Scan for the cell matching the given text and deliver its [X, Y] coordinate at center. 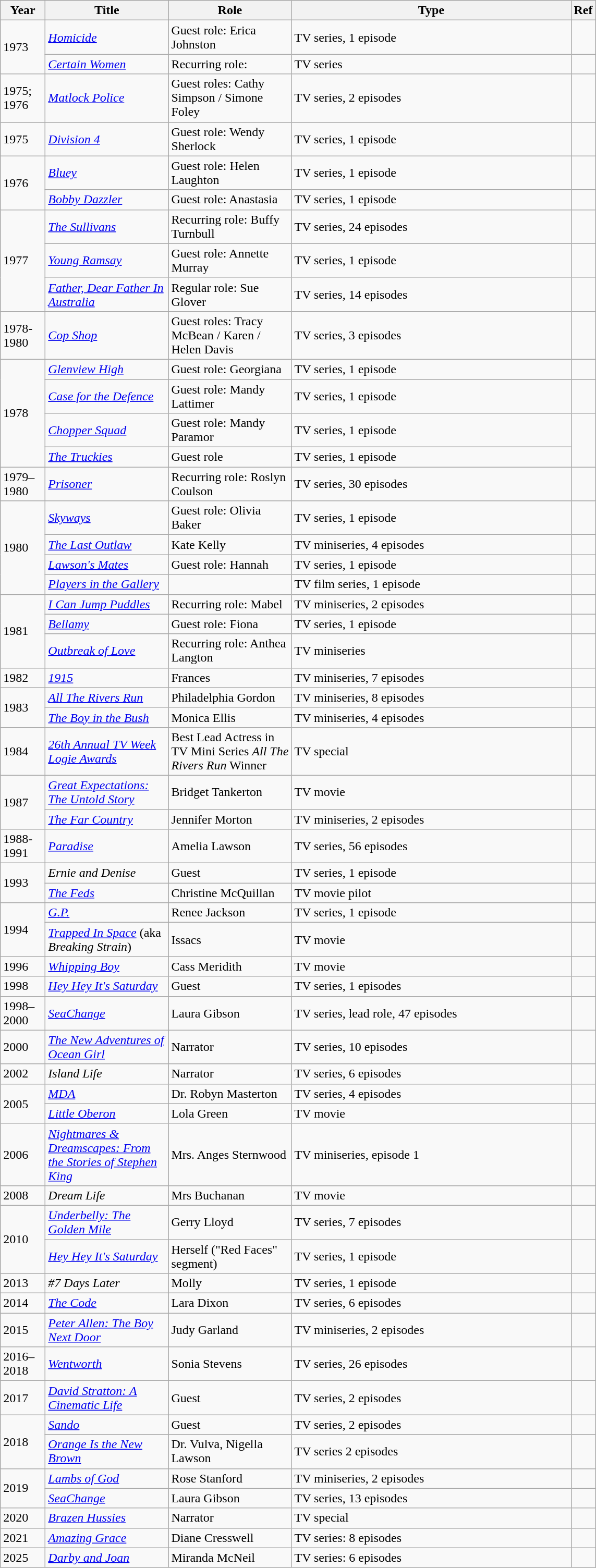
Great Expectations: The Untold Story [107, 792]
Guest role: Mandy Lattimer [230, 396]
Year [23, 10]
Cass Meridith [230, 966]
1975; 1976 [23, 98]
Little Oberon [107, 1113]
The Boy in the Bush [107, 717]
Lola Green [230, 1113]
Judy Garland [230, 1330]
Issacs [230, 939]
2000 [23, 1047]
#7 Days Later [107, 1283]
TV series, 7 episodes [431, 1222]
1988-1991 [23, 847]
TV series, 14 episodes [431, 294]
2025 [23, 1558]
2015 [23, 1330]
1976 [23, 182]
MDA [107, 1094]
Guest role: Annette Murray [230, 261]
Dr. Vulva, Nigella Lawson [230, 1451]
The Code [107, 1303]
Guest role: Hannah [230, 565]
I Can Jump Puddles [107, 604]
1987 [23, 802]
1982 [23, 678]
Guest role: Fiona [230, 624]
Guest role [230, 457]
Ernie and Denise [107, 873]
2020 [23, 1518]
Guest role: Wendy Sherlock [230, 139]
Gerry Lloyd [230, 1222]
Prisoner [107, 484]
2014 [23, 1303]
2016–2018 [23, 1364]
2006 [23, 1154]
TV series, 10 episodes [431, 1047]
Whipping Boy [107, 966]
Amelia Lawson [230, 847]
1998 [23, 986]
1983 [23, 707]
Mrs Buchanan [230, 1195]
Orange Is the New Brown [107, 1451]
TV series, 30 episodes [431, 484]
1973 [23, 47]
TV movie pilot [431, 893]
Philadelphia Gordon [230, 697]
TV series, lead role, 47 episodes [431, 1013]
The Last Outlaw [107, 545]
Frances [230, 678]
Renee Jackson [230, 913]
The Feds [107, 893]
Chopper Squad [107, 431]
TV miniseries, 8 episodes [431, 697]
Kate Kelly [230, 545]
Guest role: Anastasia [230, 200]
Darby and Joan [107, 1558]
TV film series, 1 episode [431, 584]
2017 [23, 1398]
Diane Cresswell [230, 1538]
Monica Ellis [230, 717]
Guest role: Erica Johnston [230, 38]
Guest role: Georgiana [230, 369]
TV series, 4 episodes [431, 1094]
All The Rivers Run [107, 697]
1980 [23, 547]
Paradise [107, 847]
Guest role: Olivia Baker [230, 518]
Christine McQuillan [230, 893]
Herself ("Red Faces" segment) [230, 1256]
2019 [23, 1488]
Regular role: Sue Glover [230, 294]
Skyways [107, 518]
TV series, 3 episodes [431, 335]
Sando [107, 1425]
Jennifer Morton [230, 819]
Bobby Dazzler [107, 200]
Bridget Tankerton [230, 792]
Amazing Grace [107, 1538]
2005 [23, 1104]
Lambs of God [107, 1478]
1984 [23, 751]
G.P. [107, 913]
TV miniseries, 7 episodes [431, 678]
Recurring role: Roslyn Coulson [230, 484]
1915 [107, 678]
2013 [23, 1283]
2021 [23, 1538]
TV series, 13 episodes [431, 1498]
Recurring role: Mabel [230, 604]
Island Life [107, 1074]
Mrs. Anges Sternwood [230, 1154]
Lara Dixon [230, 1303]
Bluey [107, 173]
Homicide [107, 38]
2008 [23, 1195]
Case for the Defence [107, 396]
Guest roles: Cathy Simpson / Simone Foley [230, 98]
Best Lead Actress in TV Mini Series All The Rivers Run Winner [230, 751]
The Sullivans [107, 226]
The New Adventures of Ocean Girl [107, 1047]
Lawson's Mates [107, 565]
TV series 2 episodes [431, 1451]
1979–1980 [23, 484]
Nightmares & Dreamscapes: From the Stories of Stephen King [107, 1154]
TV miniseries [431, 651]
TV series: 6 episodes [431, 1558]
1975 [23, 139]
Guest role: Helen Laughton [230, 173]
Dr. Robyn Masterton [230, 1094]
Bellamy [107, 624]
2002 [23, 1074]
Rose Stanford [230, 1478]
David Stratton: A Cinematic Life [107, 1398]
Cop Shop [107, 335]
Guest role: Mandy Paramor [230, 431]
Matlock Police [107, 98]
Glenview High [107, 369]
1978 [23, 413]
Recurring role: Anthea Langton [230, 651]
1994 [23, 930]
Recurring role: [230, 64]
Type [431, 10]
Trapped In Space (aka Breaking Strain) [107, 939]
Peter Allen: The Boy Next Door [107, 1330]
Sonia Stevens [230, 1364]
Ref [583, 10]
TV miniseries, episode 1 [431, 1154]
2018 [23, 1442]
Players in the Gallery [107, 584]
1996 [23, 966]
TV series: 8 episodes [431, 1538]
1998–2000 [23, 1013]
Division 4 [107, 139]
Brazen Hussies [107, 1518]
Outbreak of Love [107, 651]
1993 [23, 883]
The Far Country [107, 819]
26th Annual TV Week Logie Awards [107, 751]
Father, Dear Father In Australia [107, 294]
Dream Life [107, 1195]
TV series, 24 episodes [431, 226]
1977 [23, 261]
1978-1980 [23, 335]
TV series [431, 64]
Young Ramsay [107, 261]
1981 [23, 631]
Role [230, 10]
Miranda McNeil [230, 1558]
TV series, 26 episodes [431, 1364]
TV series, 56 episodes [431, 847]
The Truckies [107, 457]
Recurring role: Buffy Turnbull [230, 226]
Wentworth [107, 1364]
Title [107, 10]
2010 [23, 1239]
Certain Women [107, 64]
Molly [230, 1283]
Underbelly: The Golden Mile [107, 1222]
Guest roles: Tracy McBean / Karen / Helen Davis [230, 335]
TV series, 1 episodes [431, 986]
